Search for the cell housing the specified text and yield its (X, Y) center coordinate. 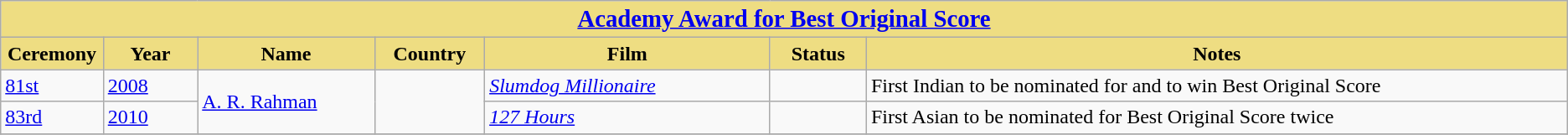
2010 (151, 117)
Status (818, 54)
Film (627, 54)
Year (151, 54)
First Asian to be nominated for Best Original Score twice (1216, 117)
Country (430, 54)
81st (52, 86)
2008 (151, 86)
Name (286, 54)
Ceremony (52, 54)
A. R. Rahman (286, 101)
127 Hours (627, 117)
First Indian to be nominated for and to win Best Original Score (1216, 86)
Slumdog Millionaire (627, 86)
Notes (1216, 54)
83rd (52, 117)
Academy Award for Best Original Score (784, 19)
